Extract the [X, Y] coordinate from the center of the cell holding the provided text.  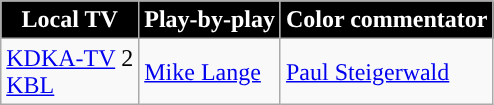
Local TV [70, 20]
Play-by-play [210, 20]
KDKA-TV 2KBL [70, 72]
Color commentator [386, 20]
Paul Steigerwald [386, 72]
Mike Lange [210, 72]
